Find where the given text appears and provide that cell's center as (x, y) coordinate. 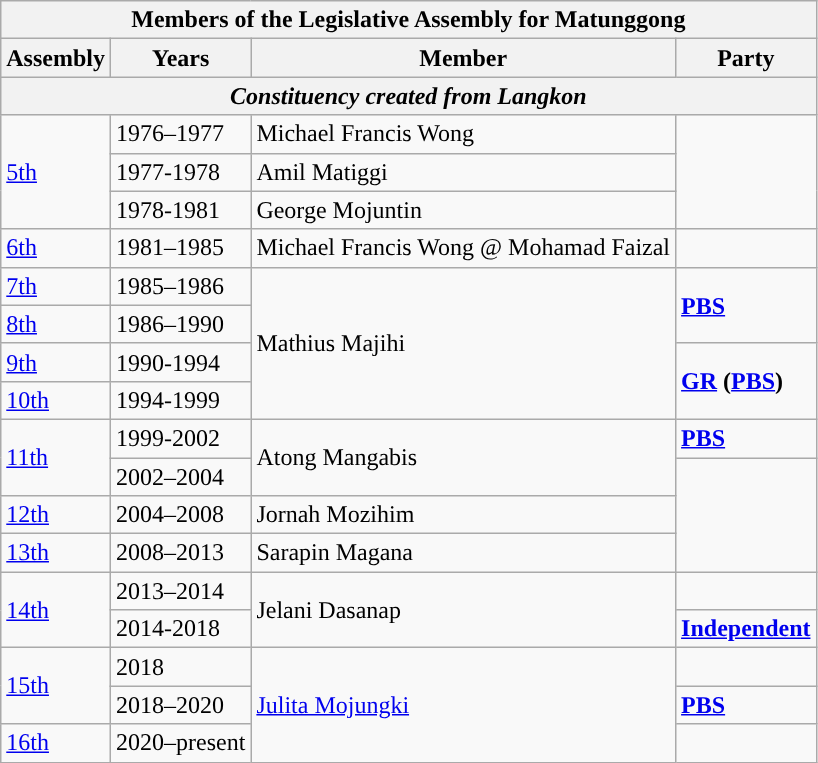
Mathius Majihi (464, 343)
9th (56, 362)
2018 (180, 667)
Independent (746, 629)
Michael Francis Wong @ Mohamad Faizal (464, 248)
2018–2020 (180, 705)
10th (56, 400)
GR (PBS) (746, 381)
Assembly (56, 58)
1985–1986 (180, 286)
15th (56, 686)
Jornah Mozihim (464, 515)
1976–1977 (180, 134)
Years (180, 58)
12th (56, 515)
Member (464, 58)
Members of the Legislative Assembly for Matunggong (408, 20)
2013–2014 (180, 591)
Party (746, 58)
2004–2008 (180, 515)
2008–2013 (180, 553)
7th (56, 286)
14th (56, 610)
5th (56, 172)
Julita Mojungki (464, 705)
Michael Francis Wong (464, 134)
1977-1978 (180, 172)
2020–present (180, 743)
Amil Matiggi (464, 172)
11th (56, 457)
1999-2002 (180, 438)
1981–1985 (180, 248)
16th (56, 743)
6th (56, 248)
1990-1994 (180, 362)
1986–1990 (180, 324)
Atong Mangabis (464, 457)
George Mojuntin (464, 210)
1994-1999 (180, 400)
1978-1981 (180, 210)
8th (56, 324)
Constituency created from Langkon (408, 96)
2014-2018 (180, 629)
Sarapin Magana (464, 553)
2002–2004 (180, 477)
Jelani Dasanap (464, 610)
13th (56, 553)
